Return the [x, y] coordinate for the center point of the cell that contains the specified text.  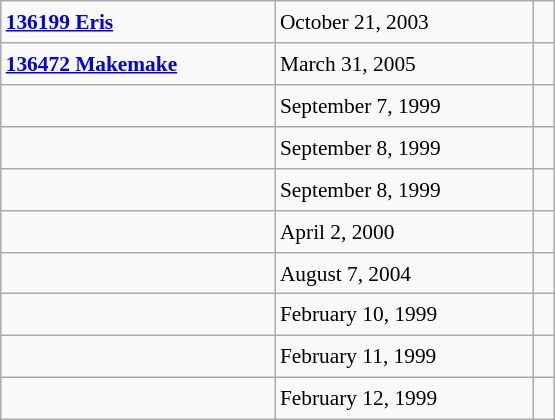
March 31, 2005 [404, 64]
April 2, 2000 [404, 231]
February 12, 1999 [404, 399]
September 7, 1999 [404, 106]
February 10, 1999 [404, 315]
February 11, 1999 [404, 357]
136199 Eris [138, 22]
August 7, 2004 [404, 273]
October 21, 2003 [404, 22]
136472 Makemake [138, 64]
